Return the (x, y) coordinate for the center point of the cell that contains the specified text.  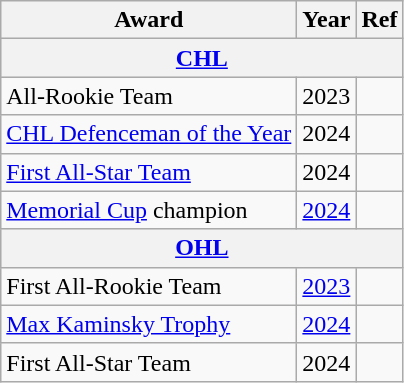
Max Kaminsky Trophy (149, 324)
CHL Defenceman of the Year (149, 134)
Award (149, 20)
CHL (202, 58)
All-Rookie Team (149, 96)
OHL (202, 248)
Ref (380, 20)
First All-Rookie Team (149, 286)
Year (326, 20)
Memorial Cup champion (149, 210)
